Search for the cell housing the specified text and yield its (x, y) center coordinate. 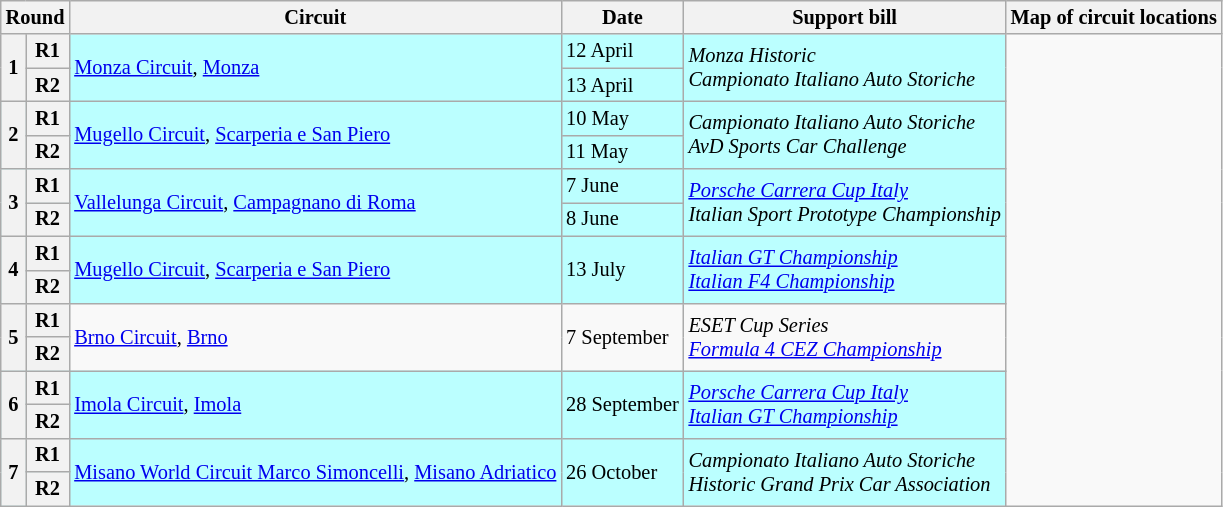
13 April (622, 85)
Monza Circuit, Monza (315, 68)
5 (14, 336)
1 (14, 68)
Monza HistoricCampionato Italiano Auto Storiche (845, 68)
11 May (622, 152)
Campionato Italiano Auto StoricheHistoric Grand Prix Car Association (845, 472)
4 (14, 270)
Brno Circuit, Brno (315, 336)
Misano World Circuit Marco Simoncelli, Misano Adriatico (315, 472)
Porsche Carrera Cup ItalyItalian GT Championship (845, 404)
Support bill (845, 17)
Imola Circuit, Imola (315, 404)
6 (14, 404)
8 June (622, 219)
Vallelunga Circuit, Campagnano di Roma (315, 202)
Italian GT ChampionshipItalian F4 Championship (845, 270)
28 September (622, 404)
Porsche Carrera Cup ItalyItalian Sport Prototype Championship (845, 202)
ESET Cup SeriesFormula 4 CEZ Championship (845, 336)
3 (14, 202)
26 October (622, 472)
2 (14, 134)
Map of circuit locations (1114, 17)
13 July (622, 270)
Round (36, 17)
10 May (622, 118)
12 April (622, 51)
Campionato Italiano Auto StoricheAvD Sports Car Challenge (845, 134)
7 September (622, 336)
7 (14, 472)
Date (622, 17)
7 June (622, 186)
Circuit (315, 17)
